Detect which cell encompasses the target text, then output its [x, y] center coordinate. 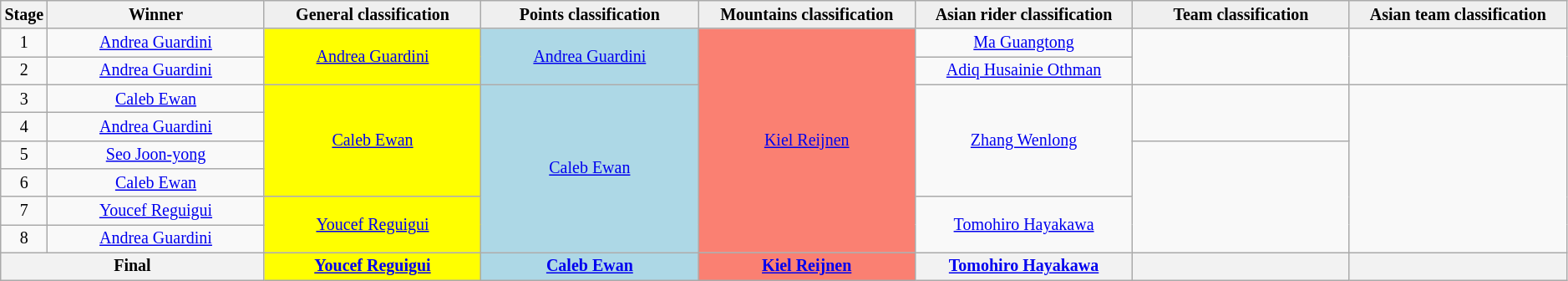
6 [24, 182]
4 [24, 127]
Winner [155, 15]
5 [24, 154]
Ma Guangtong [1024, 43]
2 [24, 70]
General classification [373, 15]
Zhang Wenlong [1024, 140]
Points classification [590, 15]
Seo Joon-yong [155, 154]
Asian team classification [1458, 15]
Adiq Husainie Othman [1024, 70]
8 [24, 239]
Mountains classification [807, 15]
Asian rider classification [1024, 15]
Stage [24, 15]
Team classification [1241, 15]
Final [132, 266]
7 [24, 211]
3 [24, 99]
1 [24, 43]
